From the cell containing the given text, extract its center point as [X, Y] coordinate. 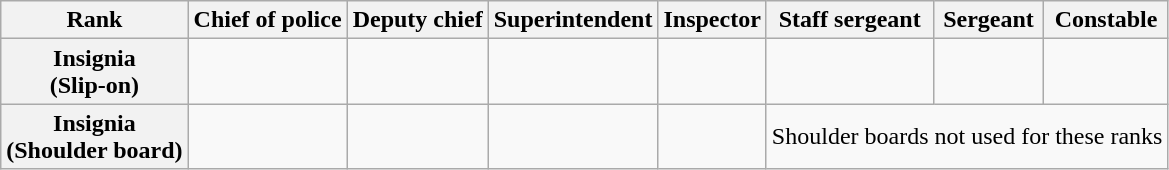
Deputy chief [418, 20]
Chief of police [268, 20]
Staff sergeant [850, 20]
Rank [94, 20]
Superintendent [573, 20]
Sergeant [988, 20]
Constable [1106, 20]
Insignia(Slip-on) [94, 72]
Insignia(Shoulder board) [94, 136]
Inspector [712, 20]
Shoulder boards not used for these ranks [967, 136]
